Return the (X, Y) coordinate for the center point of the cell that contains the specified text.  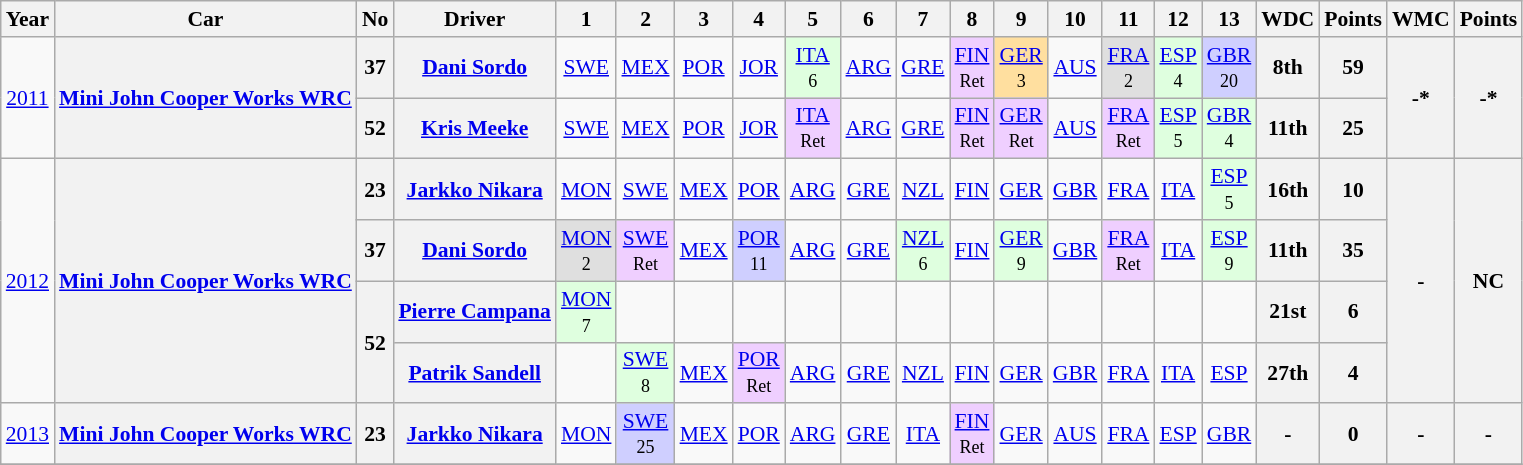
2012 (28, 281)
Year (28, 19)
MON2 (586, 250)
ESP4 (1178, 68)
Driver (474, 19)
SWERet (645, 250)
Pierre Campana (474, 312)
35 (1353, 250)
MON7 (586, 312)
POR11 (759, 250)
Kris Meeke (474, 128)
9 (1020, 19)
No (376, 19)
WMC (1421, 19)
2013 (28, 434)
7 (922, 19)
27th (1288, 372)
3 (704, 19)
13 (1230, 19)
Car (206, 19)
ITARet (813, 128)
GER3 (1020, 68)
SWE25 (645, 434)
ESP9 (1230, 250)
12 (1178, 19)
GERRet (1020, 128)
0 (1353, 434)
FRA2 (1128, 68)
1 (586, 19)
11 (1128, 19)
NC (1489, 281)
WDC (1288, 19)
21st (1288, 312)
PORRet (759, 372)
25 (1353, 128)
8th (1288, 68)
2011 (28, 98)
GBR4 (1230, 128)
SWE8 (645, 372)
NZL6 (922, 250)
GER9 (1020, 250)
16th (1288, 190)
GBR20 (1230, 68)
5 (813, 19)
ITA6 (813, 68)
2 (645, 19)
59 (1353, 68)
8 (972, 19)
Patrik Sandell (474, 372)
